From the cell containing the given text, extract its center point as [x, y] coordinate. 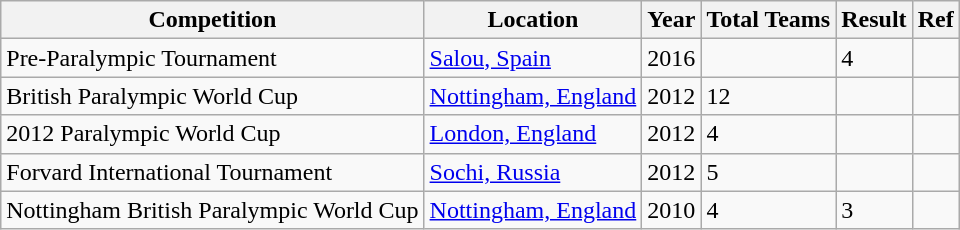
Salou, Spain [533, 58]
Result [874, 20]
Year [672, 20]
2016 [672, 58]
Pre-Paralympic Tournament [212, 58]
3 [874, 210]
12 [768, 96]
Nottingham British Paralympic World Cup [212, 210]
Sochi, Russia [533, 172]
5 [768, 172]
Total Teams [768, 20]
Location [533, 20]
Ref [936, 20]
British Paralympic World Cup [212, 96]
Forvard International Tournament [212, 172]
2010 [672, 210]
2012 Paralympic World Cup [212, 134]
Competition [212, 20]
London, England [533, 134]
